Scan for the cell matching the given text and deliver its [X, Y] coordinate at center. 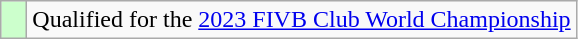
Qualified for the 2023 FIVB Club World Championship [302, 20]
